Output the [X, Y] coordinate of the center of the cell containing the given text.  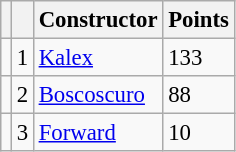
133 [198, 58]
Forward [98, 133]
Boscoscuro [98, 95]
10 [198, 133]
1 [22, 58]
Constructor [98, 20]
Kalex [98, 58]
88 [198, 95]
3 [22, 133]
Points [198, 20]
2 [22, 95]
